Find where the given text appears and provide that cell's center as (x, y) coordinate. 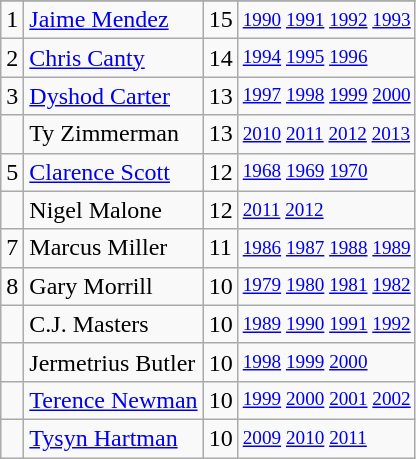
Jermetrius Butler (114, 362)
Tysyn Hartman (114, 438)
Marcus Miller (114, 248)
11 (220, 248)
1999 2000 2001 2002 (326, 400)
1986 1987 1988 1989 (326, 248)
2 (12, 58)
C.J. Masters (114, 324)
2011 2012 (326, 210)
Jaime Mendez (114, 20)
7 (12, 248)
1994 1995 1996 (326, 58)
Gary Morrill (114, 286)
14 (220, 58)
1989 1990 1991 1992 (326, 324)
1968 1969 1970 (326, 172)
Clarence Scott (114, 172)
2010 2011 2012 2013 (326, 134)
1997 1998 1999 2000 (326, 96)
15 (220, 20)
3 (12, 96)
Chris Canty (114, 58)
1979 1980 1981 1982 (326, 286)
Dyshod Carter (114, 96)
2009 2010 2011 (326, 438)
Nigel Malone (114, 210)
Ty Zimmerman (114, 134)
5 (12, 172)
1990 1991 1992 1993 (326, 20)
1 (12, 20)
Terence Newman (114, 400)
1998 1999 2000 (326, 362)
8 (12, 286)
